Detect which cell encompasses the target text, then output its (x, y) center coordinate. 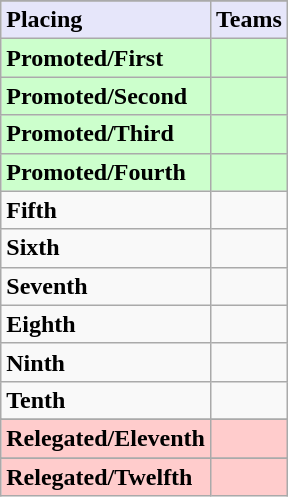
Ninth (106, 362)
Placing (106, 20)
Promoted/First (106, 58)
Eighth (106, 324)
Promoted/Fourth (106, 172)
Sixth (106, 248)
Promoted/Third (106, 134)
Tenth (106, 400)
Relegated/Twelfth (106, 477)
Seventh (106, 286)
Promoted/Second (106, 96)
Teams (248, 20)
Relegated/Eleventh (106, 438)
Fifth (106, 210)
